Pinpoint the cell where the given text exists, returning its [x, y] midpoint coordinate. 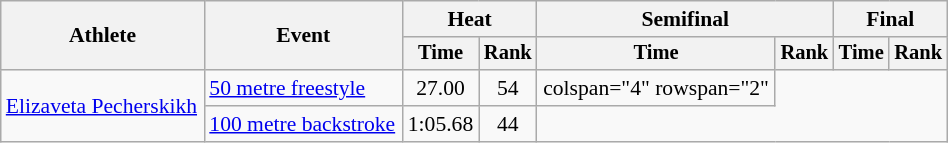
44 [508, 124]
colspan="4" rowspan="2" [656, 88]
54 [508, 88]
Elizaveta Pecherskikh [103, 106]
1:05.68 [440, 124]
Athlete [103, 36]
Semifinal [686, 19]
Event [303, 36]
Heat [470, 19]
Final [890, 19]
100 metre backstroke [303, 124]
27.00 [440, 88]
50 metre freestyle [303, 88]
